Determine the (X, Y) coordinate at the center of the cell enclosing the given text.  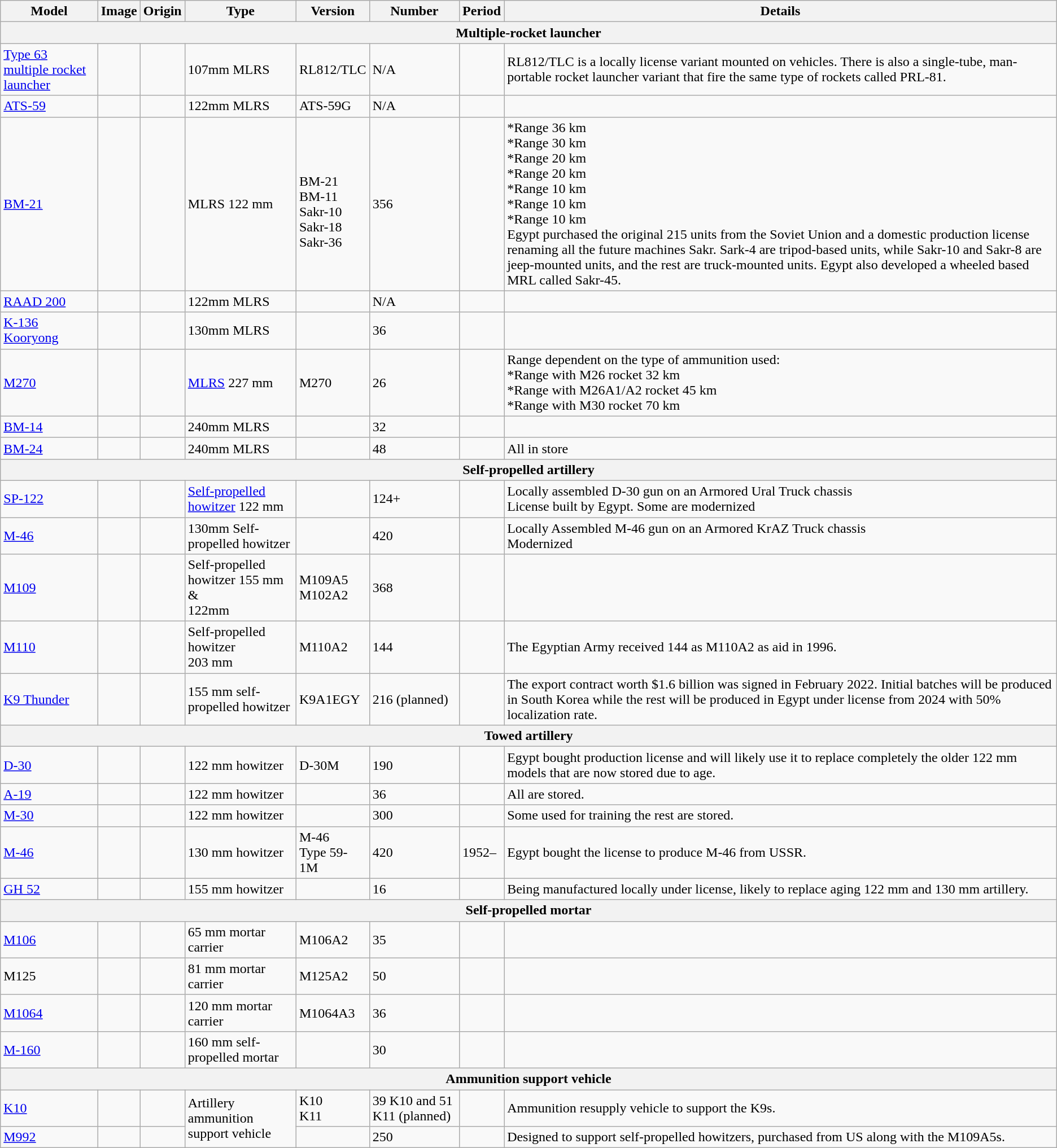
BM-21BM-11 Sakr-10Sakr-18 Sakr-36 (333, 204)
D-30M (333, 765)
Details (780, 11)
Model (49, 11)
Egypt bought production license and will likely use it to replace completely the older 122 mm models that are now stored due to age. (780, 765)
120 mm mortar carrier (241, 1013)
M992 (49, 1137)
The Egyptian Army received 144 as M110A2 as aid in 1996. (780, 647)
32 (414, 427)
216 (planned) (414, 699)
48 (414, 448)
35 (414, 939)
M-160 (49, 1050)
50 (414, 976)
BM-14 (49, 427)
130mm MLRS (241, 331)
Type 63 multiple rocket launcher (49, 69)
30 (414, 1050)
Ammunition resupply vehicle to support the K9s. (780, 1107)
81 mm mortar carrier (241, 976)
GH 52 (49, 889)
Towed artillery (528, 736)
124+ (414, 499)
M109 (49, 588)
M-30 (49, 816)
155 mm howitzer (241, 889)
Artillery ammunition support vehicle (241, 1119)
107mm MLRS (241, 69)
Self-propelled mortar (528, 910)
A-19 (49, 794)
Image (119, 11)
Designed to support self-propelled howitzers, purchased from US along with the M109A5s. (780, 1137)
Ammunition support vehicle (528, 1079)
D-30 (49, 765)
M125 (49, 976)
RL812/TLC (333, 69)
26 (414, 383)
ATS-59 (49, 106)
BM-21 (49, 204)
M109A5M102A2 (333, 588)
MLRS 227 mm (241, 383)
M1064A3 (333, 1013)
Locally Assembled M-46 gun on an Armored KrAZ Truck chassisModernized (780, 535)
All in store (780, 448)
Self-propelled howitzer 155 mm &122mm (241, 588)
ATS-59G (333, 106)
Number (414, 11)
Type (241, 11)
Origin (163, 11)
BM-24 (49, 448)
M106 (49, 939)
M106A2 (333, 939)
130mm Self-propelled howitzer (241, 535)
190 (414, 765)
160 mm self-propelled mortar (241, 1050)
Self-propelled howitzer 122 mm (241, 499)
130 mm howitzer (241, 852)
M110A2 (333, 647)
RAAD 200 (49, 301)
1952– (482, 852)
250 (414, 1137)
300 (414, 816)
Version (333, 11)
M125A2 (333, 976)
SP-122 (49, 499)
144 (414, 647)
M1064 (49, 1013)
Self-propelled artillery (528, 470)
Period (482, 11)
Self-propelled howitzer203 mm (241, 647)
Locally assembled D-30 gun on an Armored Ural Truck chassisLicense built by Egypt. Some are modernized (780, 499)
K-136 Kooryong (49, 331)
All are stored. (780, 794)
M110 (49, 647)
Range dependent on the type of ammunition used:*Range with M26 rocket 32 km*Range with M26A1/A2 rocket 45 km*Range with M30 rocket 70 km (780, 383)
155 mm self-propelled howitzer (241, 699)
K9 Thunder (49, 699)
65 mm mortar carrier (241, 939)
39 K10 and 51 K11 (planned) (414, 1107)
356 (414, 204)
368 (414, 588)
K10 K11 (333, 1107)
Egypt bought the license to produce M-46 from USSR. (780, 852)
M-46Type 59-1M (333, 852)
Being manufactured locally under license, likely to replace aging 122 mm and 130 mm artillery. (780, 889)
MLRS 122 mm (241, 204)
Multiple-rocket launcher (528, 33)
K9A1EGY (333, 699)
16 (414, 889)
K10 (49, 1107)
Some used for training the rest are stored. (780, 816)
